Extract the [X, Y] coordinate from the center of the cell holding the provided text.  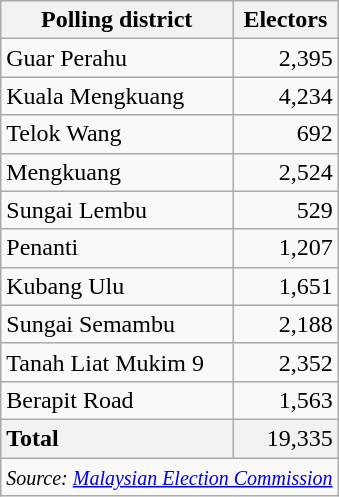
Sungai Lembu [117, 210]
Electors [286, 20]
Source: Malaysian Election Commission [170, 477]
Total [117, 438]
529 [286, 210]
1,651 [286, 286]
Kubang Ulu [117, 286]
Berapit Road [117, 400]
2,395 [286, 58]
Tanah Liat Mukim 9 [117, 362]
1,207 [286, 248]
2,524 [286, 172]
Telok Wang [117, 134]
Guar Perahu [117, 58]
Sungai Semambu [117, 324]
2,188 [286, 324]
692 [286, 134]
Polling district [117, 20]
Mengkuang [117, 172]
2,352 [286, 362]
Penanti [117, 248]
4,234 [286, 96]
1,563 [286, 400]
19,335 [286, 438]
Kuala Mengkuang [117, 96]
